Extract the [x, y] coordinate from the center of the cell holding the provided text.  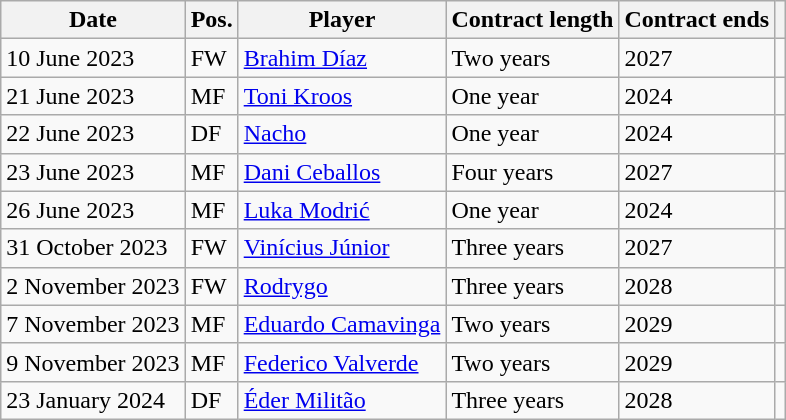
7 November 2023 [93, 324]
Vinícius Júnior [342, 248]
Four years [532, 172]
Player [342, 20]
22 June 2023 [93, 134]
9 November 2023 [93, 362]
Federico Valverde [342, 362]
Luka Modrić [342, 210]
10 June 2023 [93, 58]
23 June 2023 [93, 172]
Rodrygo [342, 286]
21 June 2023 [93, 96]
23 January 2024 [93, 400]
Dani Ceballos [342, 172]
2 November 2023 [93, 286]
31 October 2023 [93, 248]
Eduardo Camavinga [342, 324]
Contract length [532, 20]
Pos. [212, 20]
Brahim Díaz [342, 58]
Éder Militão [342, 400]
26 June 2023 [93, 210]
Contract ends [697, 20]
Date [93, 20]
Toni Kroos [342, 96]
Nacho [342, 134]
